Search for the cell housing the specified text and yield its (x, y) center coordinate. 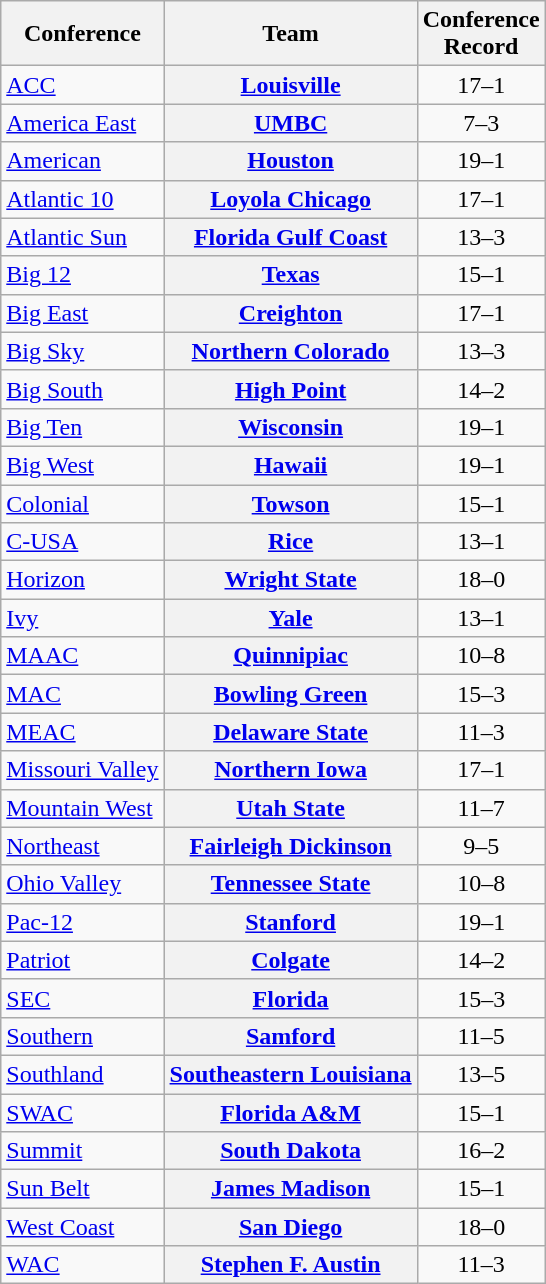
13–5 (481, 1074)
UMBC (290, 123)
Louisville (290, 85)
San Diego (290, 1227)
7–3 (481, 123)
ConferenceRecord (481, 34)
Missouri Valley (82, 770)
Team (290, 34)
Wisconsin (290, 427)
Patriot (82, 960)
Florida A&M (290, 1113)
Southern (82, 1036)
Florida Gulf Coast (290, 237)
Yale (290, 618)
James Madison (290, 1189)
Mountain West (82, 808)
WAC (82, 1265)
Creighton (290, 313)
Florida (290, 998)
C-USA (82, 542)
Colonial (82, 503)
Rice (290, 542)
16–2 (481, 1151)
Wright State (290, 580)
Conference (82, 34)
Towson (290, 503)
Big Ten (82, 427)
Ohio Valley (82, 884)
Houston (290, 161)
Quinnipiac (290, 656)
Southeastern Louisiana (290, 1074)
11–5 (481, 1036)
Delaware State (290, 732)
Stephen F. Austin (290, 1265)
9–5 (481, 846)
Big West (82, 465)
Tennessee State (290, 884)
MEAC (82, 732)
Fairleigh Dickinson (290, 846)
Big 12 (82, 275)
Texas (290, 275)
MAC (82, 694)
SEC (82, 998)
Atlantic Sun (82, 237)
Southland (82, 1074)
MAAC (82, 656)
Big East (82, 313)
Utah State (290, 808)
Hawaii (290, 465)
Atlantic 10 (82, 199)
Northern Colorado (290, 351)
Stanford (290, 922)
South Dakota (290, 1151)
ACC (82, 85)
American (82, 161)
Bowling Green (290, 694)
Samford (290, 1036)
Ivy (82, 618)
Big South (82, 389)
Big Sky (82, 351)
Loyola Chicago (290, 199)
11–7 (481, 808)
Horizon (82, 580)
Northern Iowa (290, 770)
Colgate (290, 960)
West Coast (82, 1227)
Pac-12 (82, 922)
High Point (290, 389)
SWAC (82, 1113)
Sun Belt (82, 1189)
Northeast (82, 846)
Summit (82, 1151)
America East (82, 123)
